Search for the cell housing the specified text and yield its [x, y] center coordinate. 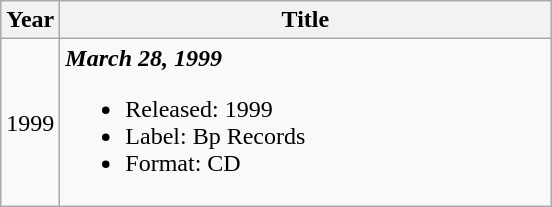
Year [30, 20]
Title [306, 20]
1999 [30, 122]
March 28, 1999Released: 1999Label: Bp Records Format: CD [306, 122]
